For the text-containing cell, return its midpoint in (X, Y) coordinate format. 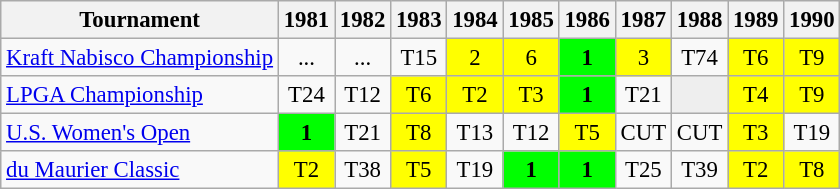
T24 (306, 95)
1988 (699, 20)
1985 (531, 20)
3 (643, 58)
U.S. Women's Open (140, 133)
T74 (699, 58)
2 (475, 58)
1983 (419, 20)
1990 (812, 20)
T4 (756, 95)
1987 (643, 20)
Kraft Nabisco Championship (140, 58)
6 (531, 58)
1982 (363, 20)
LPGA Championship (140, 95)
1981 (306, 20)
T25 (643, 170)
T38 (363, 170)
T39 (699, 170)
1986 (587, 20)
1984 (475, 20)
T15 (419, 58)
du Maurier Classic (140, 170)
Tournament (140, 20)
T13 (475, 133)
1989 (756, 20)
